From the cell containing the given text, extract its center point as [x, y] coordinate. 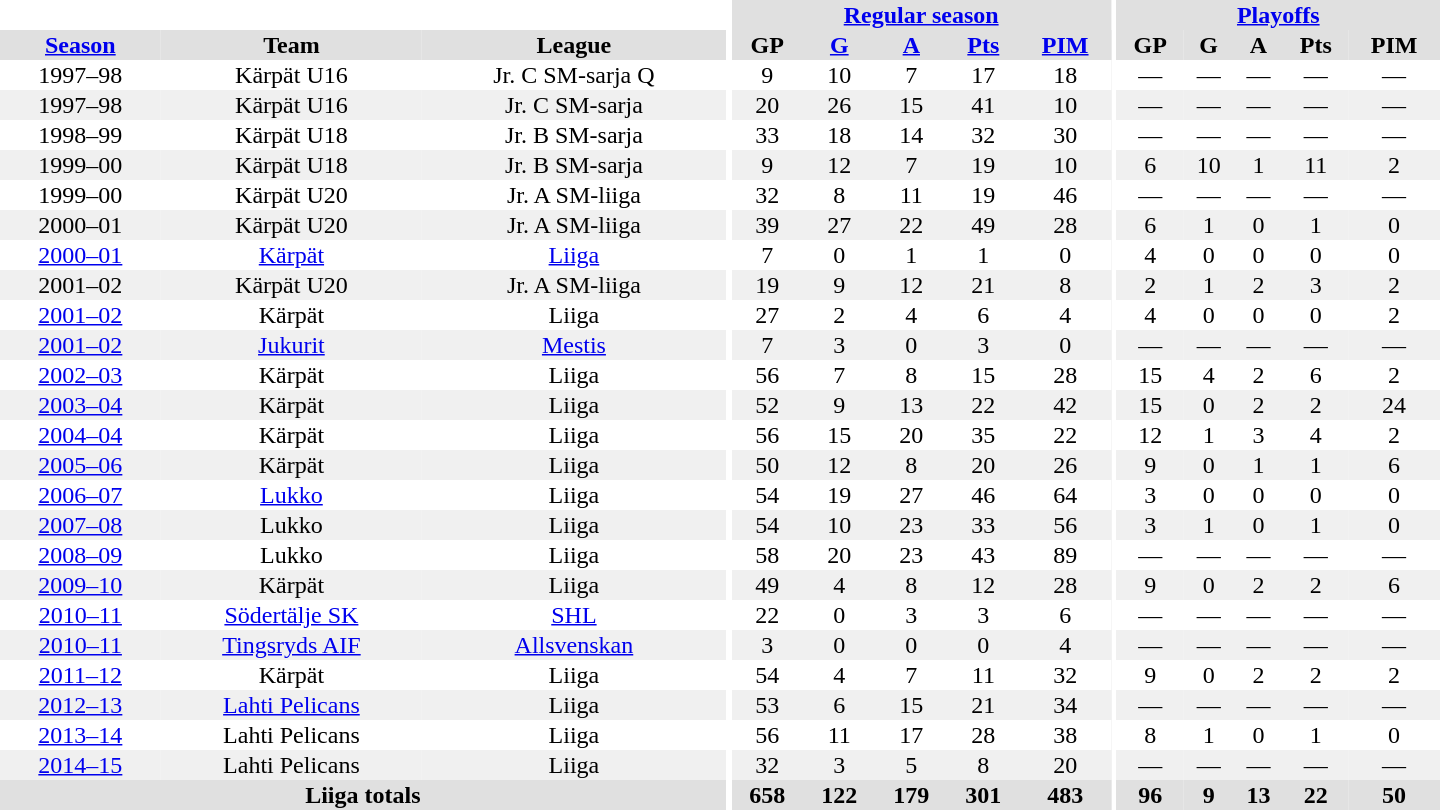
39 [767, 225]
Södertälje SK [292, 615]
89 [1065, 555]
38 [1065, 735]
2011–12 [80, 675]
2014–15 [80, 765]
483 [1065, 795]
2013–14 [80, 735]
2006–07 [80, 495]
2009–10 [80, 585]
Season [80, 45]
SHL [574, 615]
122 [839, 795]
Regular season [921, 15]
41 [983, 105]
2003–04 [80, 405]
52 [767, 405]
Playoffs [1278, 15]
30 [1065, 135]
2005–06 [80, 465]
58 [767, 555]
2012–13 [80, 705]
Mestis [574, 345]
5 [911, 765]
658 [767, 795]
Allsvenskan [574, 645]
Liiga totals [363, 795]
64 [1065, 495]
Jr. C SM-sarja [574, 105]
42 [1065, 405]
179 [911, 795]
35 [983, 435]
Jukurit [292, 345]
2004–04 [80, 435]
Tingsryds AIF [292, 645]
301 [983, 795]
2002–03 [80, 375]
2008–09 [80, 555]
43 [983, 555]
34 [1065, 705]
League [574, 45]
96 [1150, 795]
2007–08 [80, 525]
24 [1394, 405]
14 [911, 135]
Jr. C SM-sarja Q [574, 75]
1998–99 [80, 135]
53 [767, 705]
Team [292, 45]
